Pinpoint the cell where the given text exists, returning its (X, Y) midpoint coordinate. 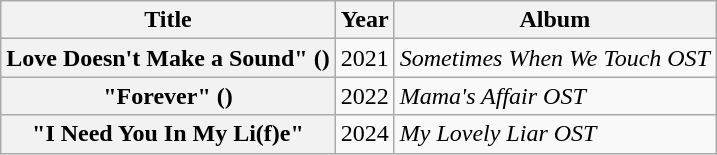
Sometimes When We Touch OST (554, 58)
2024 (364, 134)
Love Doesn't Make a Sound" () (168, 58)
Mama's Affair OST (554, 96)
Year (364, 20)
Album (554, 20)
My Lovely Liar OST (554, 134)
2022 (364, 96)
"Forever" () (168, 96)
2021 (364, 58)
"I Need You In My Li(f)e" (168, 134)
Title (168, 20)
